Search for the cell housing the specified text and yield its (x, y) center coordinate. 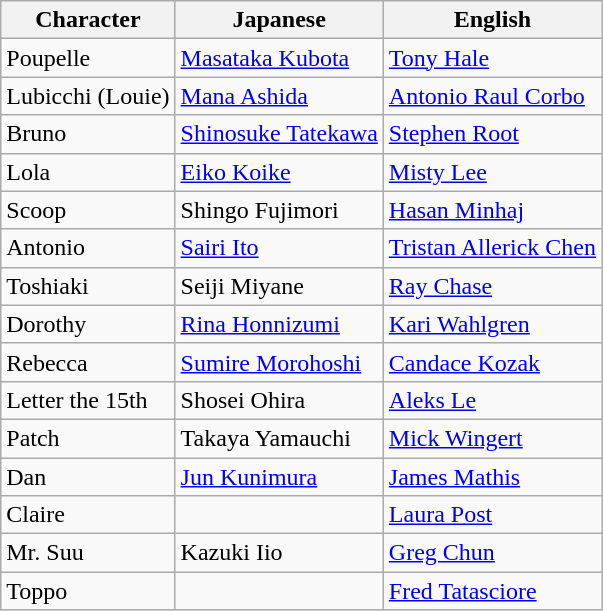
Antonio (88, 248)
Dorothy (88, 324)
Jun Kunimura (279, 477)
Ray Chase (492, 286)
Bruno (88, 134)
Rina Honnizumi (279, 324)
Kazuki Iio (279, 553)
Japanese (279, 20)
Stephen Root (492, 134)
Lola (88, 172)
Mr. Suu (88, 553)
Shosei Ohira (279, 400)
Dan (88, 477)
Shingo Fujimori (279, 210)
Fred Tatasciore (492, 591)
Shinosuke Tatekawa (279, 134)
Candace Kozak (492, 362)
James Mathis (492, 477)
Patch (88, 438)
Mick Wingert (492, 438)
Mana Ashida (279, 96)
Takaya Yamauchi (279, 438)
Tristan Allerick Chen (492, 248)
Eiko Koike (279, 172)
Tony Hale (492, 58)
Lubicchi (Louie) (88, 96)
Poupelle (88, 58)
Hasan Minhaj (492, 210)
Sumire Morohoshi (279, 362)
Misty Lee (492, 172)
Toshiaki (88, 286)
Letter the 15th (88, 400)
Kari Wahlgren (492, 324)
Claire (88, 515)
Toppo (88, 591)
Character (88, 20)
Seiji Miyane (279, 286)
Laura Post (492, 515)
English (492, 20)
Sairi Ito (279, 248)
Scoop (88, 210)
Masataka Kubota (279, 58)
Greg Chun (492, 553)
Rebecca (88, 362)
Aleks Le (492, 400)
Antonio Raul Corbo (492, 96)
